Scan for the cell matching the given text and deliver its (x, y) coordinate at center. 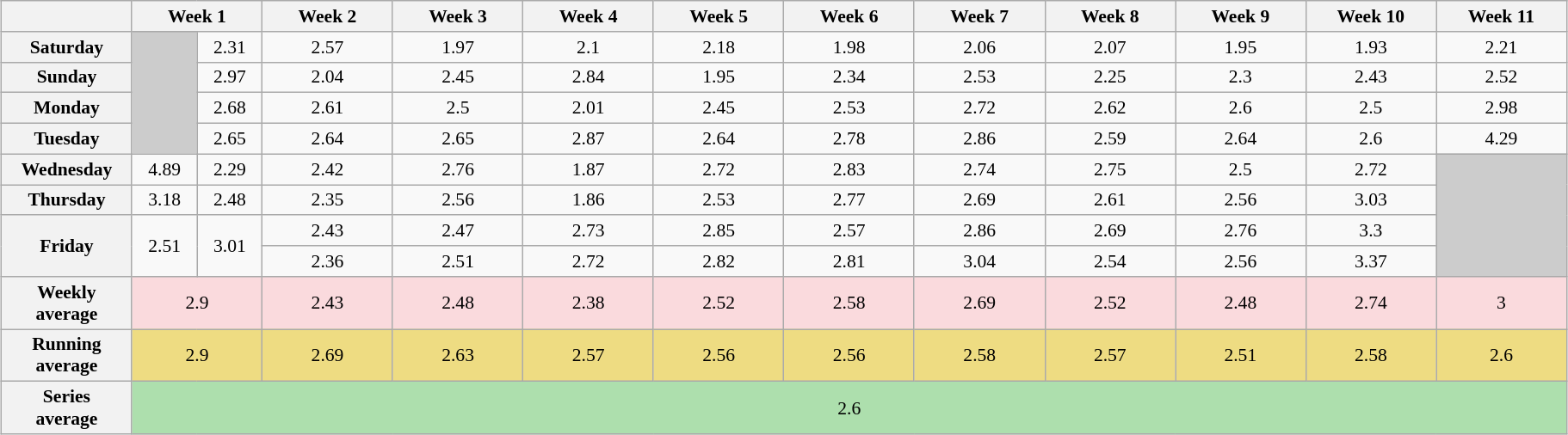
2.87 (589, 139)
Week 1 (197, 16)
Week 5 (719, 16)
2.38 (589, 303)
Week 9 (1241, 16)
2.98 (1502, 108)
1.87 (589, 169)
2.06 (979, 47)
2.04 (328, 77)
2.97 (230, 77)
Week 3 (458, 16)
Week 11 (1502, 16)
1.98 (849, 47)
2.3 (1241, 77)
Sunday (67, 77)
2.81 (849, 261)
Wednesday (67, 169)
2.62 (1110, 108)
2.63 (458, 356)
Saturday (67, 47)
Tuesday (67, 139)
Friday (67, 246)
2.36 (328, 261)
2.1 (589, 47)
2.85 (719, 231)
2.78 (849, 139)
1.93 (1371, 47)
3.3 (1371, 231)
3 (1502, 303)
Week 4 (589, 16)
2.25 (1110, 77)
4.89 (164, 169)
2.31 (230, 47)
2.75 (1110, 169)
3.18 (164, 200)
2.21 (1502, 47)
2.07 (1110, 47)
2.42 (328, 169)
Weeklyaverage (67, 303)
2.47 (458, 231)
2.59 (1110, 139)
2.54 (1110, 261)
2.18 (719, 47)
2.84 (589, 77)
Runningaverage (67, 356)
1.97 (458, 47)
2.29 (230, 169)
Thursday (67, 200)
2.82 (719, 261)
4.29 (1502, 139)
Week 7 (979, 16)
2.83 (849, 169)
1.86 (589, 200)
Week 8 (1110, 16)
Week 2 (328, 16)
3.04 (979, 261)
Monday (67, 108)
2.68 (230, 108)
Week 6 (849, 16)
3.03 (1371, 200)
2.01 (589, 108)
2.34 (849, 77)
2.73 (589, 231)
3.01 (230, 246)
2.35 (328, 200)
3.37 (1371, 261)
2.77 (849, 200)
Week 10 (1371, 16)
Seriesaverage (67, 407)
